Return (x, y) of the center of cell containing provided text 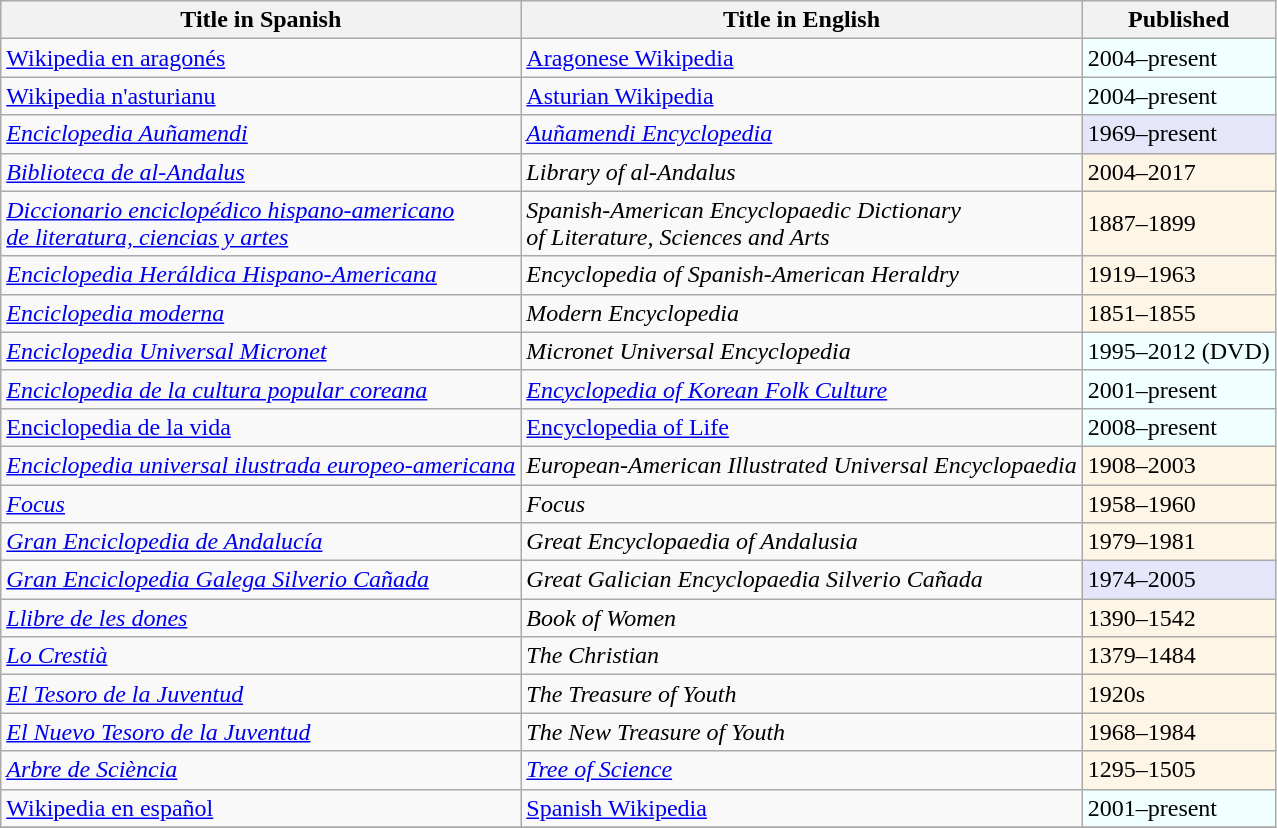
1958–1960 (1178, 503)
Encyclopedia of Spanish-American Heraldry (802, 275)
Title in Spanish (261, 20)
Encyclopedia of Life (802, 427)
Wikipedia n'asturianu (261, 96)
Great Encyclopaedia of Andalusia (802, 542)
1887–1899 (1178, 224)
1295–1505 (1178, 770)
Enciclopedia universal ilustrada europeo-americana (261, 465)
The Christian (802, 656)
Arbre de Sciència (261, 770)
Gran Enciclopedia de Andalucía (261, 542)
Spanish-American Encyclopaedic Dictionaryof Literature, Sciences and Arts (802, 224)
2004–2017 (1178, 172)
Spanish Wikipedia (802, 808)
Enciclopedia de la vida (261, 427)
Enciclopedia Universal Micronet (261, 351)
1974–2005 (1178, 580)
Title in English (802, 20)
1919–1963 (1178, 275)
Diccionario enciclopédico hispano-americanode literatura, ciencias y artes (261, 224)
1379–1484 (1178, 656)
Biblioteca de al-Andalus (261, 172)
Wikipedia en español (261, 808)
Auñamendi Encyclopedia (802, 134)
Enciclopedia de la cultura popular coreana (261, 389)
The Treasure of Youth (802, 694)
Micronet Universal Encyclopedia (802, 351)
1969–present (1178, 134)
Asturian Wikipedia (802, 96)
Published (1178, 20)
Aragonese Wikipedia (802, 58)
Llibre de les dones (261, 618)
Book of Women (802, 618)
Wikipedia en aragonés (261, 58)
1851–1855 (1178, 313)
1995–2012 (DVD) (1178, 351)
Gran Enciclopedia Galega Silverio Cañada (261, 580)
1920s (1178, 694)
Enciclopedia Heráldica Hispano-Americana (261, 275)
Lo Crestià (261, 656)
1390–1542 (1178, 618)
Enciclopedia moderna (261, 313)
1979–1981 (1178, 542)
European-American Illustrated Universal Encyclopaedia (802, 465)
El Nuevo Tesoro de la Juventud (261, 732)
Tree of Science (802, 770)
1968–1984 (1178, 732)
The New Treasure of Youth (802, 732)
2008–present (1178, 427)
Encyclopedia of Korean Folk Culture (802, 389)
Library of al-Andalus (802, 172)
Great Galician Encyclopaedia Silverio Cañada (802, 580)
1908–2003 (1178, 465)
Modern Encyclopedia (802, 313)
Enciclopedia Auñamendi (261, 134)
El Tesoro de la Juventud (261, 694)
